Search for the cell housing the specified text and yield its [X, Y] center coordinate. 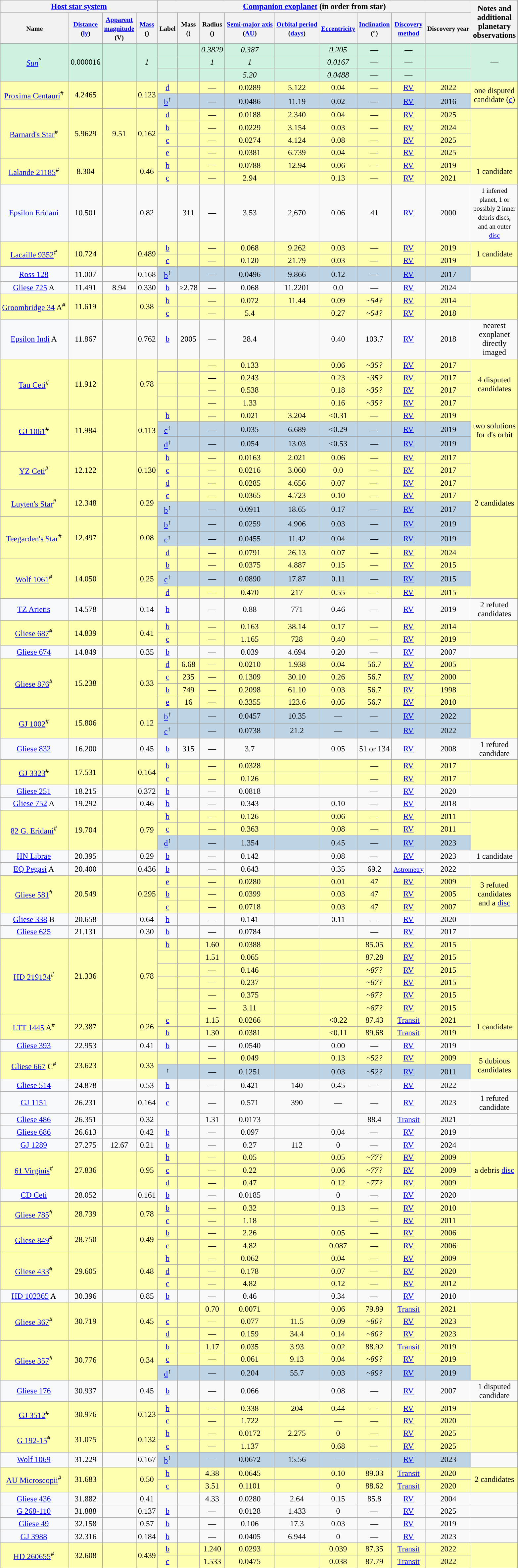
0.338 [250, 1408]
0.01 [338, 882]
3 refuted candidates and a disc [494, 894]
235 [188, 677]
20.549 [85, 894]
12.94 [297, 165]
30.10 [297, 677]
28.4 [250, 339]
0.0890 [250, 579]
26.613 [85, 1132]
4.124 [297, 140]
12.497 [85, 537]
0.141 [250, 919]
3.060 [297, 470]
Gliese 849# [34, 1239]
Gliese 876# [34, 683]
11.42 [297, 539]
1998 [448, 689]
5.9629 [85, 134]
0.072 [250, 300]
1.60 [212, 945]
0.0293 [250, 1549]
9.51 [119, 134]
21.336 [85, 976]
0.0071 [250, 1309]
0.82 [147, 213]
Notes and additional planetary observations [494, 22]
14.849 [85, 652]
14.839 [85, 633]
GJ 1289 [34, 1145]
112 [297, 1145]
1.433 [297, 1511]
Gliese 752 A [34, 804]
LTT 1445 A# [34, 1027]
0.436 [147, 869]
21.2 [297, 731]
6.944 [297, 1536]
Gliese 433# [34, 1271]
0.95 [147, 1170]
1.31 [212, 1119]
85.05 [374, 945]
0.0188 [250, 115]
1.17 [212, 1347]
2012 [448, 1283]
Sun° [34, 62]
0.0486 [250, 101]
1 disputed candidate [494, 1391]
0.0365 [250, 496]
0.106 [250, 1524]
Apparentmagnitude (V) [119, 28]
0.0172 [250, 1433]
GJ 3512# [34, 1414]
0.57 [147, 1524]
0.1251 [250, 1072]
390 [297, 1103]
9.13 [297, 1359]
0.0911 [250, 510]
0.0475 [250, 1562]
26.231 [85, 1103]
0.38 [147, 307]
0.0399 [250, 894]
Label [167, 28]
0.0405 [250, 1536]
Gliese 338 B [34, 919]
Proxima Centauri# [34, 95]
8.94 [119, 288]
11.912 [85, 384]
11.5 [297, 1321]
1.354 [250, 843]
3.7 [250, 749]
0.184 [147, 1536]
728 [297, 639]
315 [188, 749]
Wolf 1061# [34, 578]
11.619 [85, 307]
GJ 1002# [34, 724]
5.4 [250, 313]
4.906 [297, 524]
89.68 [374, 1033]
0.85 [147, 1296]
31.683 [85, 1480]
8.304 [85, 172]
0.0672 [250, 1460]
0.0488 [338, 75]
Gliese 251 [34, 791]
AU Microscopii# [34, 1480]
0.439 [147, 1555]
Gliese 667 C# [34, 1065]
0.0457 [250, 716]
2.021 [297, 458]
311 [188, 213]
0.48 [147, 1271]
1.30 [212, 1033]
Discoverymethod [408, 28]
0.0788 [250, 165]
3.53 [250, 213]
87.43 [374, 1020]
4.887 [297, 565]
0.0718 [250, 907]
29.605 [85, 1271]
0.489 [147, 254]
11.44 [297, 300]
0.054 [250, 444]
0.21 [147, 1145]
0.18 [338, 390]
0.0738 [250, 731]
87.79 [374, 1562]
0.0388 [250, 945]
749 [188, 689]
Astrometry [408, 869]
1.722 [250, 1421]
3.11 [250, 1007]
0.0210 [250, 664]
4 disputed candidates [494, 384]
140 [297, 1085]
Wolf 1069 [34, 1460]
nearest exoplanet directly imaged [494, 339]
Tau Ceti# [34, 384]
0.643 [250, 869]
10.724 [85, 254]
31.882 [85, 1498]
0.571 [250, 1103]
16.200 [85, 749]
0.44 [338, 1408]
0.237 [250, 982]
4.723 [297, 496]
0.0818 [250, 791]
Epsilon Indi A [34, 339]
15.56 [297, 1460]
4.33 [212, 1498]
32.158 [85, 1524]
Gliese 674 [34, 652]
Gliese 436 [34, 1498]
0.53 [147, 1085]
0.0496 [250, 274]
19.292 [85, 804]
32.608 [85, 1555]
0.23 [338, 378]
0.68 [338, 1446]
CD Ceti [34, 1195]
31.229 [85, 1460]
HD 102365 A [34, 1296]
0.0185 [250, 1195]
2,670 [297, 213]
0.0375 [250, 565]
61.10 [297, 689]
Teegarden's Star# [34, 537]
Inclination(°) [374, 28]
20.658 [85, 919]
G 268-110 [34, 1511]
0.64 [147, 919]
0.55 [338, 592]
0.167 [147, 1460]
0.205 [338, 50]
HN Librae [34, 856]
0.295 [147, 894]
28.739 [85, 1214]
0.062 [250, 1258]
0.1309 [250, 677]
27.836 [85, 1170]
0.0163 [250, 458]
Name [34, 28]
38.14 [297, 626]
31.888 [85, 1511]
0.097 [250, 1132]
28.750 [85, 1239]
11.2201 [297, 288]
1.533 [212, 1562]
Gliese 176 [34, 1391]
Gliese 357# [34, 1360]
30.937 [85, 1391]
17.87 [297, 579]
10.501 [85, 213]
Gliese 785# [34, 1214]
0.372 [147, 791]
0.065 [250, 957]
0.30 [147, 932]
one disputed candidate (c) [494, 95]
Discovery year [448, 28]
0.130 [147, 470]
15.238 [85, 683]
2.275 [297, 1433]
17.531 [85, 772]
0.077 [250, 1321]
0.00 [338, 1046]
0.0229 [250, 128]
HD 219134# [34, 976]
34.4 [297, 1334]
11.491 [85, 288]
Ross 128 [34, 274]
Orbital period(days) [297, 28]
88.92 [374, 1347]
Gliese 486 [34, 1119]
88.4 [374, 1119]
9.262 [297, 248]
3.93 [297, 1347]
79.89 [374, 1309]
Semi-major axis(AU) [250, 28]
0.3355 [250, 702]
4.38 [212, 1473]
14.050 [85, 578]
2 refuted candidates [494, 610]
Gliese 367# [34, 1321]
4.694 [297, 652]
Gliese 49 [34, 1524]
2016 [448, 101]
Gliese 686 [34, 1132]
0.70 [212, 1309]
Gliese 832 [34, 749]
0.000016 [85, 62]
32.316 [85, 1536]
Lalande 21185# [34, 172]
GJ 3323# [34, 772]
55.7 [297, 1373]
24.878 [85, 1085]
14.578 [85, 610]
2.26 [250, 1233]
5.20 [250, 75]
3.51 [212, 1486]
0.163 [250, 626]
30.396 [85, 1296]
0.42 [147, 1132]
GJ 1151 [34, 1103]
0.0274 [250, 140]
11.984 [85, 430]
4.656 [297, 483]
11.007 [85, 274]
GJ 3988 [34, 1536]
11.867 [85, 339]
2.340 [297, 115]
0.49 [147, 1239]
0.375 [250, 995]
0.0784 [250, 932]
0.162 [147, 134]
0.0266 [250, 1020]
12.348 [85, 503]
26.13 [297, 552]
0.50 [147, 1480]
0.168 [147, 274]
19.704 [85, 830]
5 dubious candidates [494, 1065]
0.16 [338, 403]
1.33 [250, 403]
0.0328 [250, 766]
17.3 [297, 1524]
<0.31 [338, 415]
<0.29 [338, 429]
0.142 [250, 856]
13.03 [297, 444]
9.866 [297, 274]
HD 260655# [34, 1555]
0.22 [250, 1170]
EQ Pegasi A [34, 869]
Radius () [212, 28]
0.049 [250, 1058]
87.35 [374, 1549]
20.395 [85, 856]
Eccentricity [338, 28]
0.132 [147, 1439]
12.122 [85, 470]
5.122 [297, 87]
22.387 [85, 1027]
0.0285 [250, 483]
1.938 [297, 664]
0.363 [250, 829]
18.65 [297, 510]
0.47 [250, 1183]
0.330 [147, 288]
TZ Arietis [34, 610]
22.953 [85, 1046]
0.137 [147, 1511]
Gliese 687# [34, 633]
Gliese 514 [34, 1085]
12.67 [119, 1145]
15.806 [85, 724]
27.275 [85, 1145]
41 [374, 213]
Gliese 393 [34, 1046]
82 G. Eridani# [34, 830]
2.64 [297, 1498]
23.623 [85, 1065]
Barnard's Star# [34, 134]
Host star system [79, 7]
1.18 [250, 1220]
0.021 [250, 415]
771 [297, 610]
0.038 [338, 1562]
16 [188, 702]
0.146 [250, 970]
1.137 [250, 1446]
0.3829 [212, 50]
6.739 [297, 153]
<0.22 [338, 1020]
123.6 [297, 702]
0.2098 [250, 689]
0.0791 [250, 552]
Epsilon Eridani [34, 213]
0.178 [250, 1271]
0.0540 [250, 1046]
0.20 [338, 652]
4.2465 [85, 95]
1.165 [250, 639]
0.387 [250, 50]
0.061 [250, 1359]
217 [297, 592]
0.204 [250, 1373]
↑ [167, 1072]
21.79 [297, 260]
0.243 [250, 378]
51 or 134 [374, 749]
6.689 [297, 429]
18.215 [85, 791]
0.066 [250, 1391]
6.68 [188, 664]
0.087 [338, 1246]
YZ Ceti# [34, 470]
two solutions for d's orbit [494, 430]
28.052 [85, 1195]
85.8 [374, 1498]
1.240 [212, 1549]
≥2.78 [188, 288]
Gliese 625 [34, 932]
Groombridge 34 A# [34, 307]
88.62 [374, 1486]
Gliese 581# [34, 894]
26.351 [85, 1119]
0.343 [250, 804]
87.28 [374, 957]
0.113 [147, 430]
Distance(ly) [85, 28]
204 [297, 1408]
0.161 [147, 1195]
a debris disc [494, 1170]
0.538 [250, 390]
0.0173 [250, 1119]
1.51 [212, 957]
2004 [448, 1498]
31.075 [85, 1439]
Luyten's Star# [34, 503]
Lacaille 9352# [34, 254]
20.400 [85, 869]
<0.11 [338, 1033]
30.719 [85, 1321]
0.25 [147, 578]
1.15 [212, 1020]
30.776 [85, 1360]
0.421 [250, 1085]
0.0128 [250, 1511]
11.19 [297, 101]
G 192-15# [34, 1439]
0.120 [250, 260]
0.0455 [250, 539]
GJ 1061# [34, 430]
0.88 [250, 610]
0.470 [250, 592]
1 inferred planet, 1 or possibly 2 inner debris discs, and an outer disc [494, 213]
0.0167 [338, 62]
21.131 [85, 932]
0.0289 [250, 87]
10.35 [297, 716]
Companion exoplanet (in order from star) [314, 7]
61 Virginis# [34, 1170]
0.159 [250, 1334]
0.1101 [250, 1486]
0.762 [147, 339]
3.154 [297, 128]
0.133 [250, 365]
2008 [448, 749]
0.79 [147, 830]
2.94 [250, 178]
0.0645 [250, 1473]
0.0216 [250, 470]
89.03 [374, 1473]
0.0259 [250, 524]
<0.53 [338, 444]
103.7 [374, 339]
69.2 [374, 869]
Gliese 725 A [34, 288]
30.976 [85, 1414]
3.204 [297, 415]
